For the text-containing cell, return its midpoint in [x, y] coordinate format. 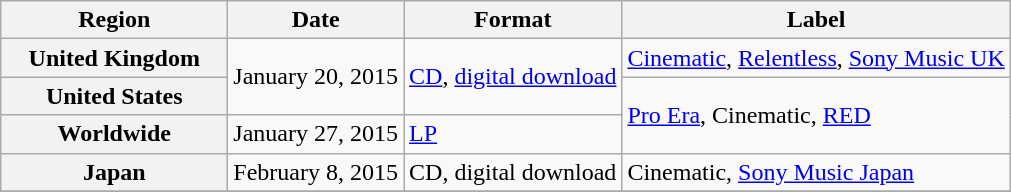
LP [513, 134]
Date [316, 20]
Pro Era, Cinematic, RED [816, 115]
Worldwide [114, 134]
Cinematic, Sony Music Japan [816, 172]
Region [114, 20]
February 8, 2015 [316, 172]
Format [513, 20]
Cinematic, Relentless, Sony Music UK [816, 58]
January 27, 2015 [316, 134]
Japan [114, 172]
United States [114, 96]
Label [816, 20]
United Kingdom [114, 58]
January 20, 2015 [316, 77]
